Determine the (x, y) coordinate at the center of the cell enclosing the given text.  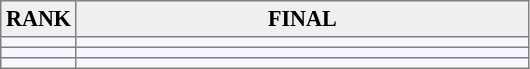
RANK (39, 19)
FINAL (302, 19)
